Extract the [x, y] coordinate from the center of the cell holding the provided text.  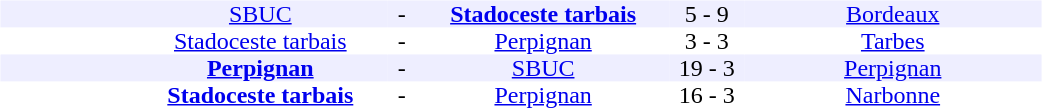
Narbonne [892, 96]
19 - 3 [707, 68]
Tarbes [892, 42]
3 - 3 [707, 42]
Bordeaux [892, 14]
5 - 9 [707, 14]
16 - 3 [707, 96]
